Provide the (x, y) coordinate of the cell's center where the given text is located.  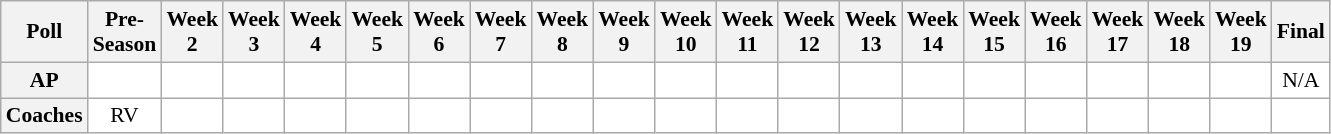
N/A (1301, 80)
RV (125, 116)
Week3 (254, 32)
Week8 (562, 32)
Week16 (1056, 32)
Coaches (44, 116)
Week17 (1118, 32)
AP (44, 80)
Week12 (809, 32)
Pre-Season (125, 32)
Week11 (748, 32)
Week7 (501, 32)
Week2 (192, 32)
Week13 (871, 32)
Poll (44, 32)
Week15 (994, 32)
Week14 (933, 32)
Week9 (624, 32)
Week10 (686, 32)
Week4 (316, 32)
Week5 (377, 32)
Final (1301, 32)
Week6 (439, 32)
Week19 (1241, 32)
Week18 (1179, 32)
